Identify which cell holds the provided text, then report its [x, y] central coordinate. 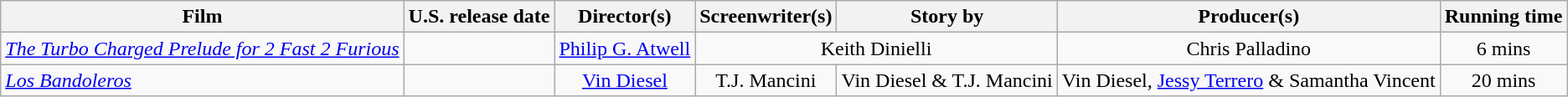
U.S. release date [479, 17]
Vin Diesel [625, 80]
Chris Palladino [1248, 48]
Film [203, 17]
6 mins [1504, 48]
20 mins [1504, 80]
Running time [1504, 17]
Los Bandoleros [203, 80]
Producer(s) [1248, 17]
The Turbo Charged Prelude for 2 Fast 2 Furious [203, 48]
Philip G. Atwell [625, 48]
Story by [946, 17]
Vin Diesel & T.J. Mancini [946, 80]
Keith Dinielli [876, 48]
Director(s) [625, 17]
Screenwriter(s) [766, 17]
T.J. Mancini [766, 80]
Vin Diesel, Jessy Terrero & Samantha Vincent [1248, 80]
